Identify which cell holds the provided text, then report its [x, y] central coordinate. 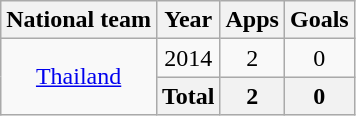
Thailand [79, 77]
2014 [188, 58]
Year [188, 20]
Total [188, 96]
National team [79, 20]
Apps [252, 20]
Goals [319, 20]
